Capture the cell that displays the provided text and extract its (x, y) central coordinate. 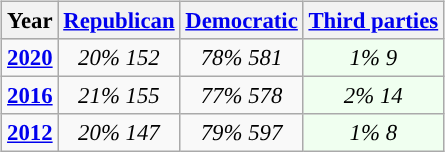
Third parties (373, 21)
77% 578 (242, 96)
20% 152 (119, 58)
Democratic (242, 21)
2020 (30, 58)
1% 9 (373, 58)
2016 (30, 96)
Year (30, 21)
21% 155 (119, 96)
20% 147 (119, 133)
2% 14 (373, 96)
78% 581 (242, 58)
Republican (119, 21)
2012 (30, 133)
79% 597 (242, 133)
1% 8 (373, 133)
